Provide the [X, Y] coordinate of the cell's center where the given text is located.  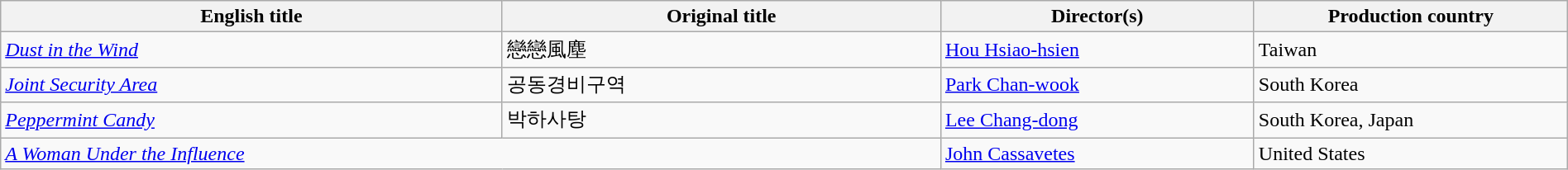
United States [1411, 153]
Hou Hsiao-hsien [1097, 50]
Joint Security Area [251, 84]
Park Chan-wook [1097, 84]
Taiwan [1411, 50]
South Korea [1411, 84]
John Cassavetes [1097, 153]
박하사탕 [721, 120]
English title [251, 17]
South Korea, Japan [1411, 120]
Lee Chang-dong [1097, 120]
Original title [721, 17]
A Woman Under the Influence [471, 153]
Dust in the Wind [251, 50]
Production country [1411, 17]
Peppermint Candy [251, 120]
Director(s) [1097, 17]
戀戀風塵 [721, 50]
공동경비구역 [721, 84]
